Find where the given text appears and provide that cell's center as [x, y] coordinate. 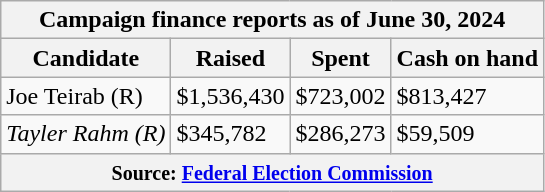
$286,273 [340, 134]
Campaign finance reports as of June 30, 2024 [272, 20]
Spent [340, 58]
$59,509 [467, 134]
Source: Federal Election Commission [272, 172]
$1,536,430 [230, 96]
Raised [230, 58]
Joe Teirab (R) [86, 96]
Tayler Rahm (R) [86, 134]
Candidate [86, 58]
Cash on hand [467, 58]
$813,427 [467, 96]
$723,002 [340, 96]
$345,782 [230, 134]
